Scan for the cell matching the given text and deliver its [x, y] coordinate at center. 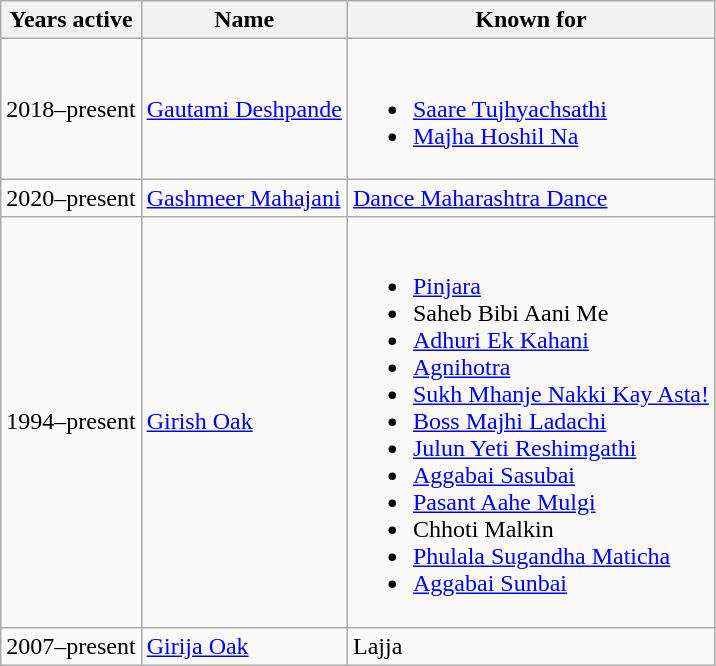
Dance Maharashtra Dance [530, 198]
2007–present [71, 646]
Gautami Deshpande [244, 109]
Girish Oak [244, 422]
Name [244, 20]
Gashmeer Mahajani [244, 198]
Lajja [530, 646]
Years active [71, 20]
Known for [530, 20]
Saare TujhyachsathiMajha Hoshil Na [530, 109]
2018–present [71, 109]
Girija Oak [244, 646]
2020–present [71, 198]
1994–present [71, 422]
